Identify which cell holds the provided text, then report its (X, Y) central coordinate. 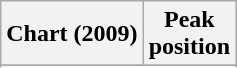
Peak position (189, 34)
Chart (2009) (72, 34)
